Find where the given text appears and provide that cell's center as [x, y] coordinate. 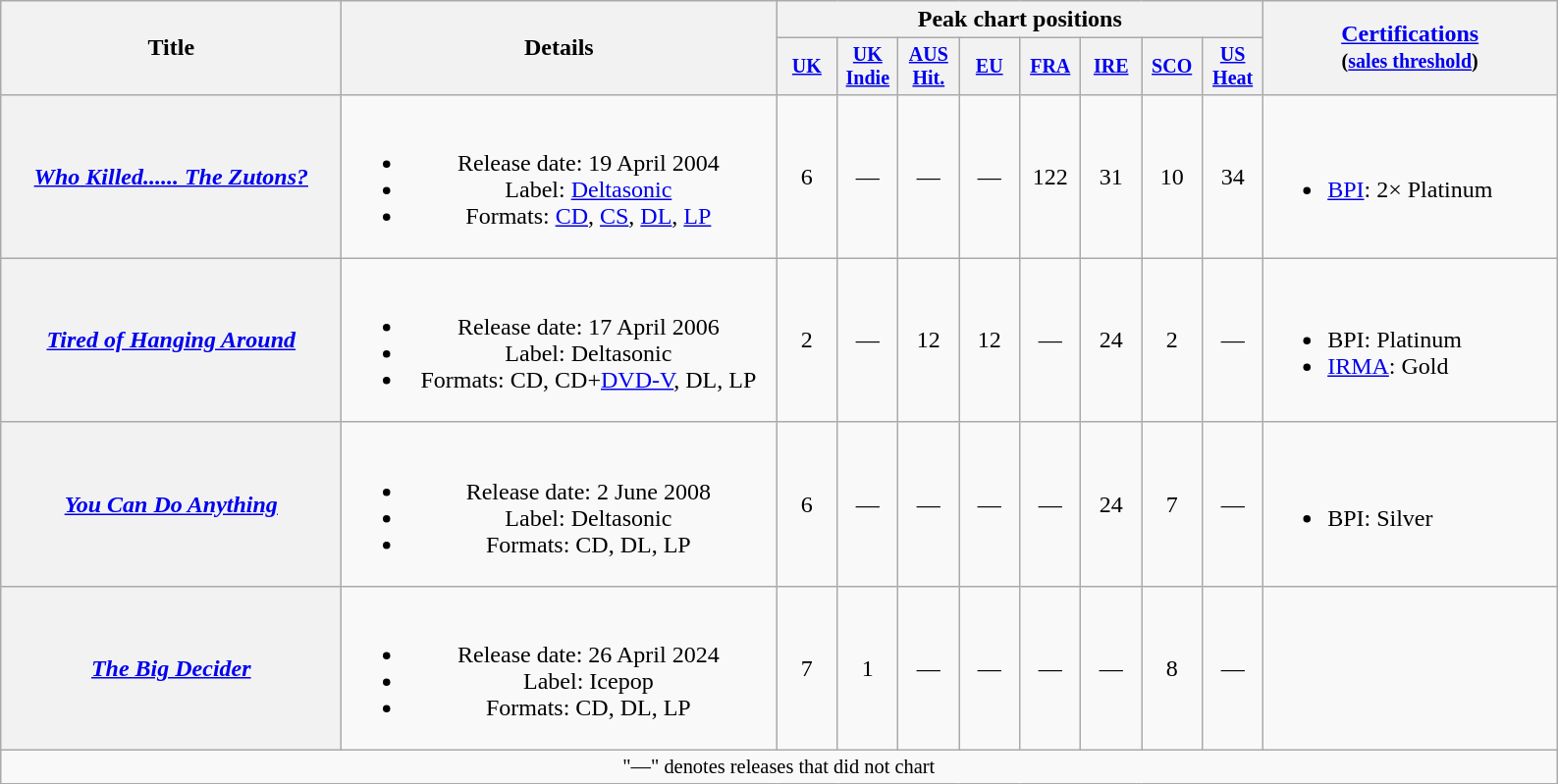
BPI: PlatinumIRMA: Gold [1410, 340]
10 [1172, 177]
Release date: 17 April 2006Label: DeltasonicFormats: CD, CD+DVD-V, DL, LP [560, 340]
EU [990, 67]
BPI: 2× Platinum [1410, 177]
The Big Decider [171, 667]
34 [1233, 177]
122 [1050, 177]
UKIndie [868, 67]
Tired of Hanging Around [171, 340]
31 [1111, 177]
1 [868, 667]
IRE [1111, 67]
UK [807, 67]
BPI: Silver [1410, 504]
Certifications(sales threshold) [1410, 48]
Title [171, 48]
FRA [1050, 67]
Peak chart positions [1020, 20]
8 [1172, 667]
Release date: 2 June 2008Label: DeltasonicFormats: CD, DL, LP [560, 504]
USHeat [1233, 67]
Release date: 19 April 2004Label: DeltasonicFormats: CD, CS, DL, LP [560, 177]
AUSHit. [929, 67]
Details [560, 48]
You Can Do Anything [171, 504]
SCO [1172, 67]
Release date: 26 April 2024Label: IcepopFormats: CD, DL, LP [560, 667]
Who Killed...... The Zutons? [171, 177]
"—" denotes releases that did not chart [779, 767]
